For the text-containing cell, return its midpoint in (x, y) coordinate format. 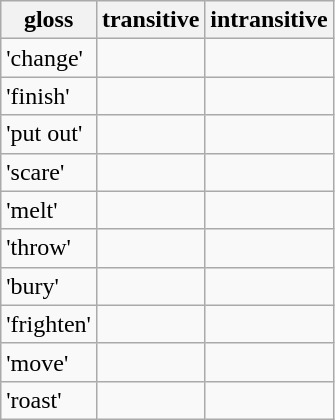
'scare' (49, 172)
'frighten' (49, 324)
'move' (49, 362)
'put out' (49, 134)
'change' (49, 58)
'finish' (49, 96)
intransitive (269, 20)
'throw' (49, 248)
'melt' (49, 210)
'bury' (49, 286)
transitive (150, 20)
gloss (49, 20)
'roast' (49, 400)
